Return the (x, y) coordinate for the center point of the cell that contains the specified text.  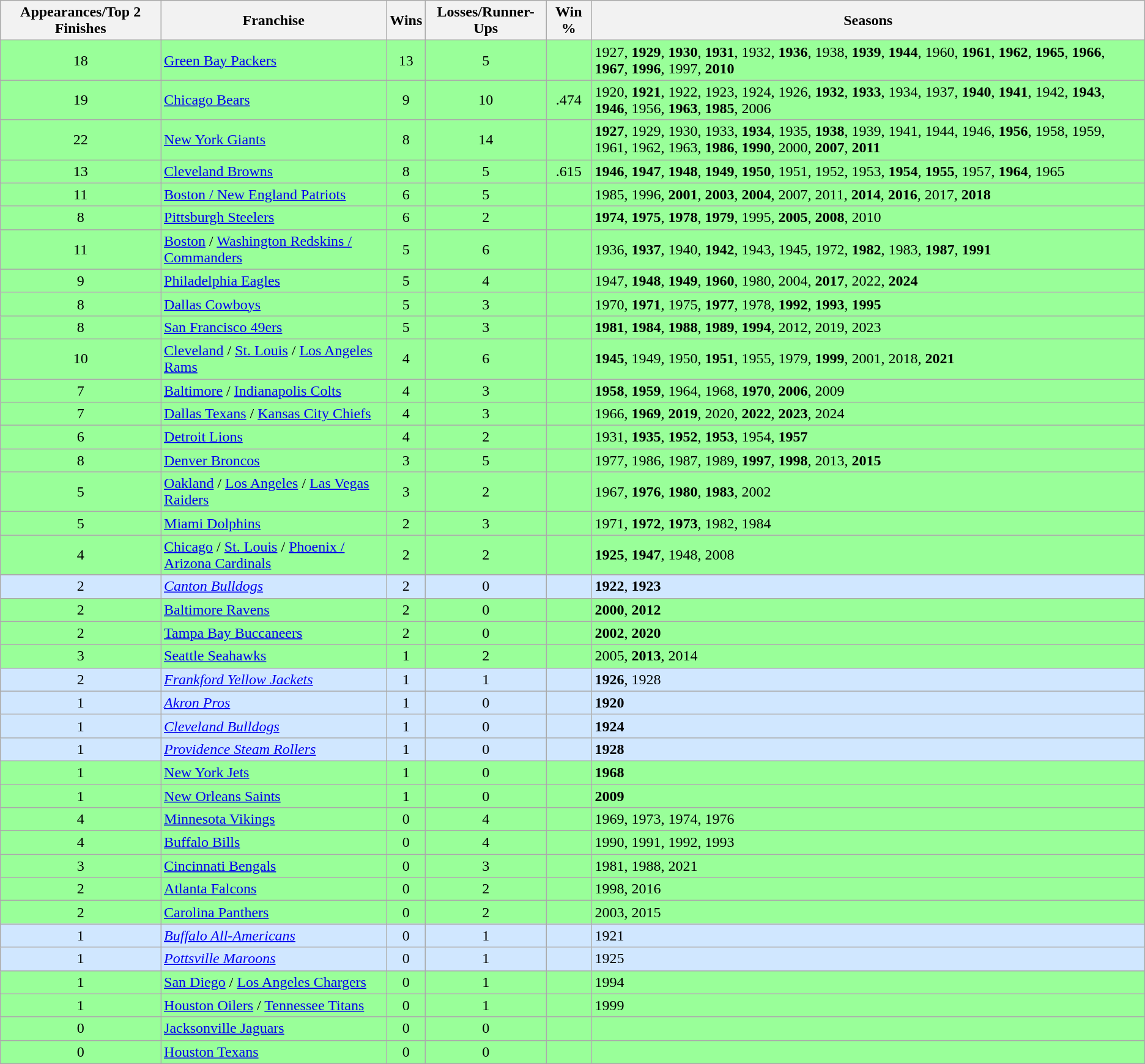
2009 (868, 796)
Detroit Lions (274, 437)
.474 (569, 100)
1926, 1928 (868, 679)
Boston / New England Patriots (274, 194)
19 (81, 100)
Win % (569, 21)
1970, 1971, 1975, 1977, 1978, 1992, 1993, 1995 (868, 304)
1925, 1947, 1948, 2008 (868, 555)
Boston / Washington Redskins / Commanders (274, 249)
.615 (569, 171)
Chicago Bears (274, 100)
1936, 1937, 1940, 1942, 1943, 1945, 1972, 1982, 1983, 1987, 1991 (868, 249)
New Orleans Saints (274, 796)
2005, 2013, 2014 (868, 656)
1927, 1929, 1930, 1933, 1934, 1935, 1938, 1939, 1941, 1944, 1946, 1956, 1958, 1959, 1961, 1962, 1963, 1986, 1990, 2000, 2007, 2011 (868, 139)
1994 (868, 982)
Jacksonville Jaguars (274, 1029)
Oakland / Los Angeles / Las Vegas Raiders (274, 492)
San Francisco 49ers (274, 327)
1927, 1929, 1930, 1931, 1932, 1936, 1938, 1939, 1944, 1960, 1961, 1962, 1965, 1966, 1967, 1996, 1997, 2010 (868, 60)
Providence Steam Rollers (274, 749)
2003, 2015 (868, 912)
1967, 1976, 1980, 1983, 2002 (868, 492)
1977, 1986, 1987, 1989, 1997, 1998, 2013, 2015 (868, 460)
1958, 1959, 1964, 1968, 1970, 2006, 2009 (868, 391)
Carolina Panthers (274, 912)
1925 (868, 959)
1920, 1921, 1922, 1923, 1924, 1926, 1932, 1933, 1934, 1937, 1940, 1941, 1942, 1943, 1946, 1956, 1963, 1985, 2006 (868, 100)
Buffalo All-Americans (274, 936)
San Diego / Los Angeles Chargers (274, 982)
Miami Dolphins (274, 523)
1981, 1984, 1988, 1989, 1994, 2012, 2019, 2023 (868, 327)
1981, 1988, 2021 (868, 866)
Baltimore / Indianapolis Colts (274, 391)
Cleveland Browns (274, 171)
1998, 2016 (868, 889)
Wins (406, 21)
Dallas Texans / Kansas City Chiefs (274, 414)
Losses/Runner-Ups (486, 21)
Pottsville Maroons (274, 959)
1931, 1935, 1952, 1953, 1954, 1957 (868, 437)
Appearances/Top 2 Finishes (81, 21)
Minnesota Vikings (274, 819)
Dallas Cowboys (274, 304)
Denver Broncos (274, 460)
1990, 1991, 1992, 1993 (868, 843)
1971, 1972, 1973, 1982, 1984 (868, 523)
1946, 1947, 1948, 1949, 1950, 1951, 1952, 1953, 1954, 1955, 1957, 1964, 1965 (868, 171)
Franchise (274, 21)
Houston Oilers / Tennessee Titans (274, 1005)
1921 (868, 936)
Canton Bulldogs (274, 586)
2000, 2012 (868, 610)
Cincinnati Bengals (274, 866)
1947, 1948, 1949, 1960, 1980, 2004, 2017, 2022, 2024 (868, 281)
1920 (868, 703)
1985, 1996, 2001, 2003, 2004, 2007, 2011, 2014, 2016, 2017, 2018 (868, 194)
New York Jets (274, 772)
1966, 1969, 2019, 2020, 2022, 2023, 2024 (868, 414)
Cleveland / St. Louis / Los Angeles Rams (274, 358)
Akron Pros (274, 703)
1968 (868, 772)
2002, 2020 (868, 633)
22 (81, 139)
Cleveland Bulldogs (274, 726)
Frankford Yellow Jackets (274, 679)
Tampa Bay Buccaneers (274, 633)
18 (81, 60)
1922, 1923 (868, 586)
Green Bay Packers (274, 60)
Chicago / St. Louis / Phoenix / Arizona Cardinals (274, 555)
Seasons (868, 21)
1974, 1975, 1978, 1979, 1995, 2005, 2008, 2010 (868, 218)
1945, 1949, 1950, 1951, 1955, 1979, 1999, 2001, 2018, 2021 (868, 358)
New York Giants (274, 139)
1969, 1973, 1974, 1976 (868, 819)
Houston Texans (274, 1052)
Pittsburgh Steelers (274, 218)
Buffalo Bills (274, 843)
Seattle Seahawks (274, 656)
Philadelphia Eagles (274, 281)
Atlanta Falcons (274, 889)
1928 (868, 749)
14 (486, 139)
Baltimore Ravens (274, 610)
1924 (868, 726)
1999 (868, 1005)
